Search for the cell housing the specified text and yield its (X, Y) center coordinate. 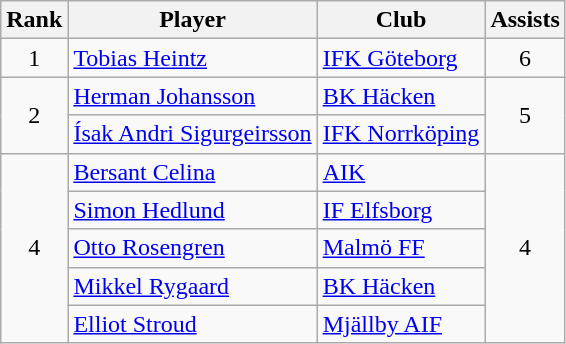
AIK (401, 172)
Tobias Heintz (192, 58)
Rank (34, 20)
Bersant Celina (192, 172)
Assists (525, 20)
Elliot Stroud (192, 324)
Otto Rosengren (192, 248)
Malmö FF (401, 248)
Mjällby AIF (401, 324)
6 (525, 58)
Simon Hedlund (192, 210)
Club (401, 20)
Herman Johansson (192, 96)
Ísak Andri Sigurgeirsson (192, 134)
Mikkel Rygaard (192, 286)
2 (34, 115)
IFK Norrköping (401, 134)
Player (192, 20)
1 (34, 58)
IFK Göteborg (401, 58)
IF Elfsborg (401, 210)
5 (525, 115)
